Pinpoint the cell where the given text exists, returning its [x, y] midpoint coordinate. 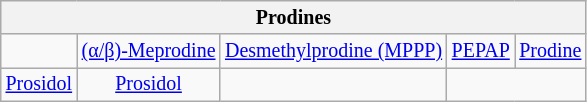
PEPAP [481, 52]
(α/β)-Meprodine [148, 52]
Prodines [294, 18]
Desmethylprodine (MPPP) [334, 52]
Prodine [550, 52]
